For the text-containing cell, return its midpoint in (X, Y) coordinate format. 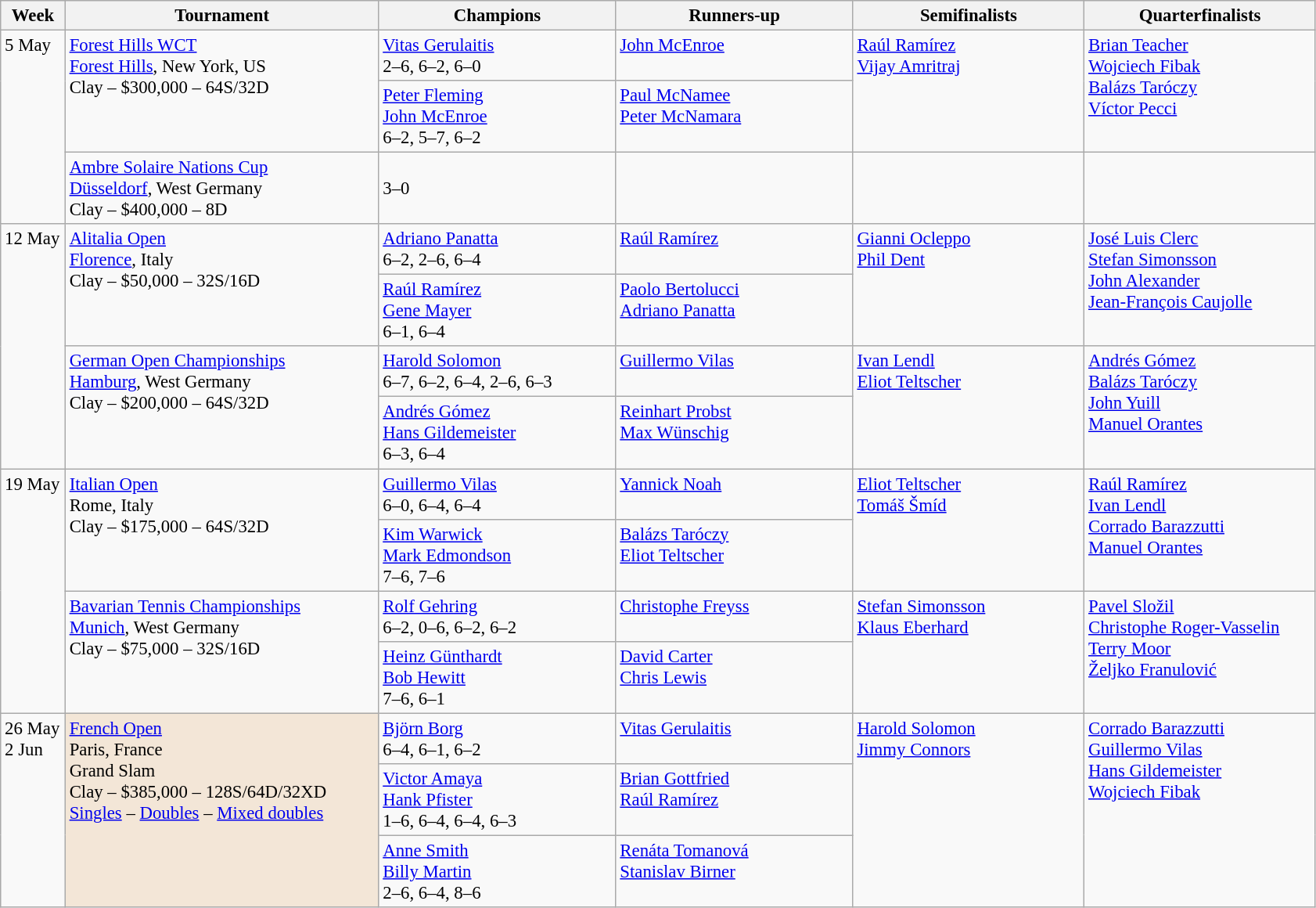
Pavel Složil Christophe Roger-Vasselin Terry Moor Željko Franulović (1200, 652)
Paolo Bertolucci Adriano Panatta (734, 311)
Semifinalists (969, 16)
Andrés Gómez Balázs Taróczy John Yuill Manuel Orantes (1200, 407)
Harold Solomon Jimmy Connors (969, 810)
John McEnroe (734, 56)
Brian Gottfried Raúl Ramírez (734, 800)
Heinz Günthardt Bob Hewitt 7–6, 6–1 (498, 677)
Andrés Gómez Hans Gildemeister 6–3, 6–4 (498, 433)
Champions (498, 16)
26 May2 Jun (33, 810)
3–0 (498, 189)
Adriano Panatta 6–2, 2–6, 6–4 (498, 249)
Gianni Ocleppo Phil Dent (969, 285)
Alitalia Open Florence, Italy Clay – $50,000 – 32S/16D (222, 285)
Vitas Gerulaitis 2–6, 6–2, 6–0 (498, 56)
19 May (33, 591)
Bavarian Tennis Championships Munich, West Germany Clay – $75,000 – 32S/16D (222, 652)
Anne Smith Billy Martin 2–6, 6–4, 8–6 (498, 871)
Christophe Freyss (734, 617)
Paul McNamee Peter McNamara (734, 117)
José Luis Clerc Stefan Simonsson John Alexander Jean-François Caujolle (1200, 285)
Italian OpenRome, Italy Clay – $175,000 – 64S/32D (222, 530)
Raúl Ramírez Vijay Amritraj (969, 92)
Raúl Ramírez (734, 249)
5 May (33, 128)
Kim Warwick Mark Edmondson 7–6, 7–6 (498, 555)
Week (33, 16)
Raúl Ramírez Gene Mayer 6–1, 6–4 (498, 311)
Peter Fleming John McEnroe 6–2, 5–7, 6–2 (498, 117)
12 May (33, 346)
Rolf Gehring 6–2, 0–6, 6–2, 6–2 (498, 617)
Raúl Ramírez Ivan Lendl Corrado Barazzutti Manuel Orantes (1200, 530)
Vitas Gerulaitis (734, 739)
Guillermo Vilas 6–0, 6–4, 6–4 (498, 495)
German Open Championships Hamburg, West Germany Clay – $200,000 – 64S/32D (222, 407)
Yannick Noah (734, 495)
Renáta Tomanová Stanislav Birner (734, 871)
Björn Borg 6–4, 6–1, 6–2 (498, 739)
Corrado Barazzutti Guillermo Vilas Hans Gildemeister Wojciech Fibak (1200, 810)
Ambre Solaire Nations Cup Düsseldorf, West Germany Clay – $400,000 – 8D (222, 189)
Eliot Teltscher Tomáš Šmíd (969, 530)
Brian Teacher Wojciech Fibak Balázs Taróczy Víctor Pecci (1200, 92)
David Carter Chris Lewis (734, 677)
Victor Amaya Hank Pfister 1–6, 6–4, 6–4, 6–3 (498, 800)
Tournament (222, 16)
Guillermo Vilas (734, 371)
Reinhart Probst Max Wünschig (734, 433)
Runners-up (734, 16)
Stefan Simonsson Klaus Eberhard (969, 652)
Quarterfinalists (1200, 16)
French Open Paris, France Grand Slam Clay – $385,000 – 128S/64D/32XD Singles – Doubles – Mixed doubles (222, 810)
Forest Hills WCT Forest Hills, New York, US Clay – $300,000 – 64S/32D (222, 92)
Ivan Lendl Eliot Teltscher (969, 407)
Harold Solomon 6–7, 6–2, 6–4, 2–6, 6–3 (498, 371)
Balázs Taróczy Eliot Teltscher (734, 555)
